Search for the cell housing the specified text and yield its (X, Y) center coordinate. 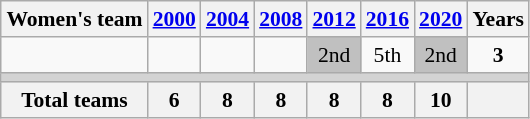
2012 (334, 19)
2004 (228, 19)
2020 (440, 19)
6 (174, 101)
2008 (280, 19)
3 (498, 55)
Years (498, 19)
2000 (174, 19)
2016 (388, 19)
Total teams (74, 101)
Women's team (74, 19)
10 (440, 101)
5th (388, 55)
